Identify which cell holds the provided text, then report its (X, Y) central coordinate. 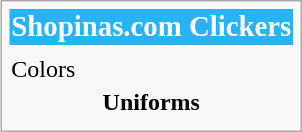
Shopinas.com Clickers (152, 27)
Uniforms (152, 102)
Colors (144, 69)
